Provide the (x, y) coordinate of the cell's center where the given text is located.  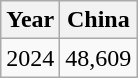
Year (30, 20)
2024 (30, 58)
China (98, 20)
48,609 (98, 58)
